Determine the (X, Y) coordinate at the center of the cell enclosing the given text.  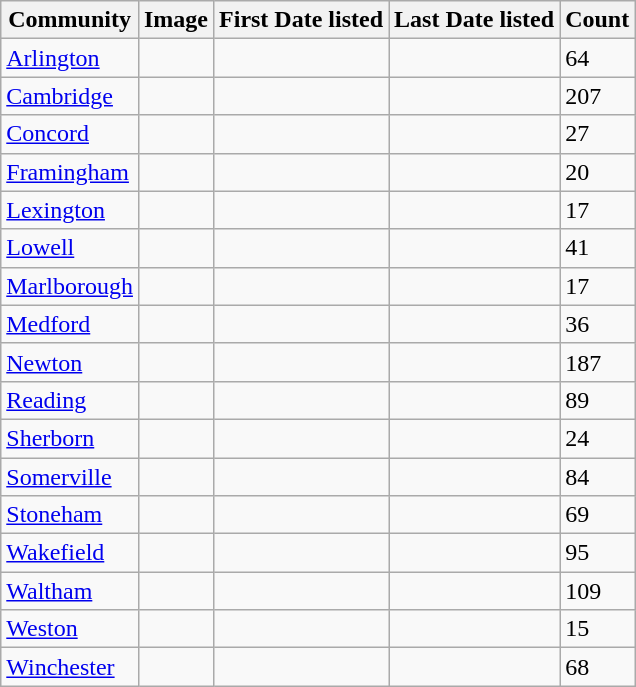
Framingham (70, 172)
First Date listed (302, 20)
68 (598, 667)
Waltham (70, 591)
64 (598, 58)
Concord (70, 134)
Last Date listed (474, 20)
Image (176, 20)
84 (598, 477)
69 (598, 515)
36 (598, 324)
Somerville (70, 477)
Lexington (70, 210)
95 (598, 553)
24 (598, 438)
Stoneham (70, 515)
Community (70, 20)
15 (598, 629)
Weston (70, 629)
Sherborn (70, 438)
Newton (70, 362)
Marlborough (70, 286)
Count (598, 20)
Medford (70, 324)
Wakefield (70, 553)
41 (598, 248)
20 (598, 172)
187 (598, 362)
Winchester (70, 667)
Arlington (70, 58)
27 (598, 134)
Cambridge (70, 96)
Lowell (70, 248)
207 (598, 96)
Reading (70, 400)
109 (598, 591)
89 (598, 400)
